Find where the given text appears and provide that cell's center as [X, Y] coordinate. 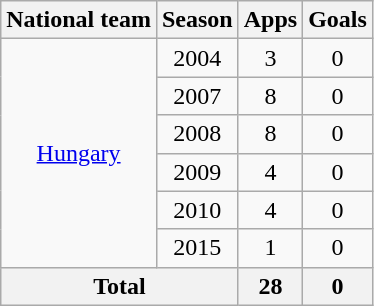
Apps [270, 20]
Total [120, 286]
1 [270, 248]
2010 [197, 210]
2008 [197, 134]
Goals [338, 20]
Season [197, 20]
28 [270, 286]
National team [79, 20]
2015 [197, 248]
3 [270, 58]
2009 [197, 172]
2007 [197, 96]
Hungary [79, 153]
2004 [197, 58]
